Locate the cell with the specified text and output its [X, Y] center coordinate. 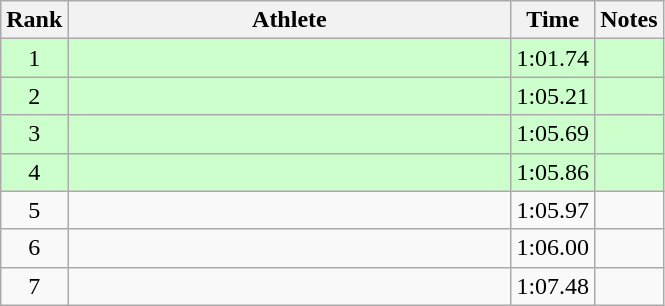
1:05.21 [553, 96]
2 [34, 96]
Time [553, 20]
4 [34, 172]
Rank [34, 20]
1:05.69 [553, 134]
7 [34, 286]
Athlete [290, 20]
1:01.74 [553, 58]
3 [34, 134]
1:05.86 [553, 172]
1 [34, 58]
5 [34, 210]
6 [34, 248]
1:07.48 [553, 286]
1:06.00 [553, 248]
1:05.97 [553, 210]
Notes [629, 20]
